Scan for the cell matching the given text and deliver its (X, Y) coordinate at center. 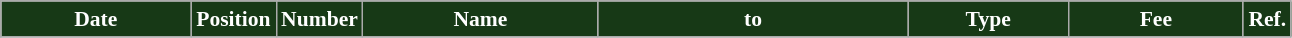
Fee (1156, 19)
Type (988, 19)
Position (234, 19)
Number (320, 19)
Name (480, 19)
Ref. (1267, 19)
Date (96, 19)
to (753, 19)
